Detect which cell encompasses the target text, then output its (x, y) center coordinate. 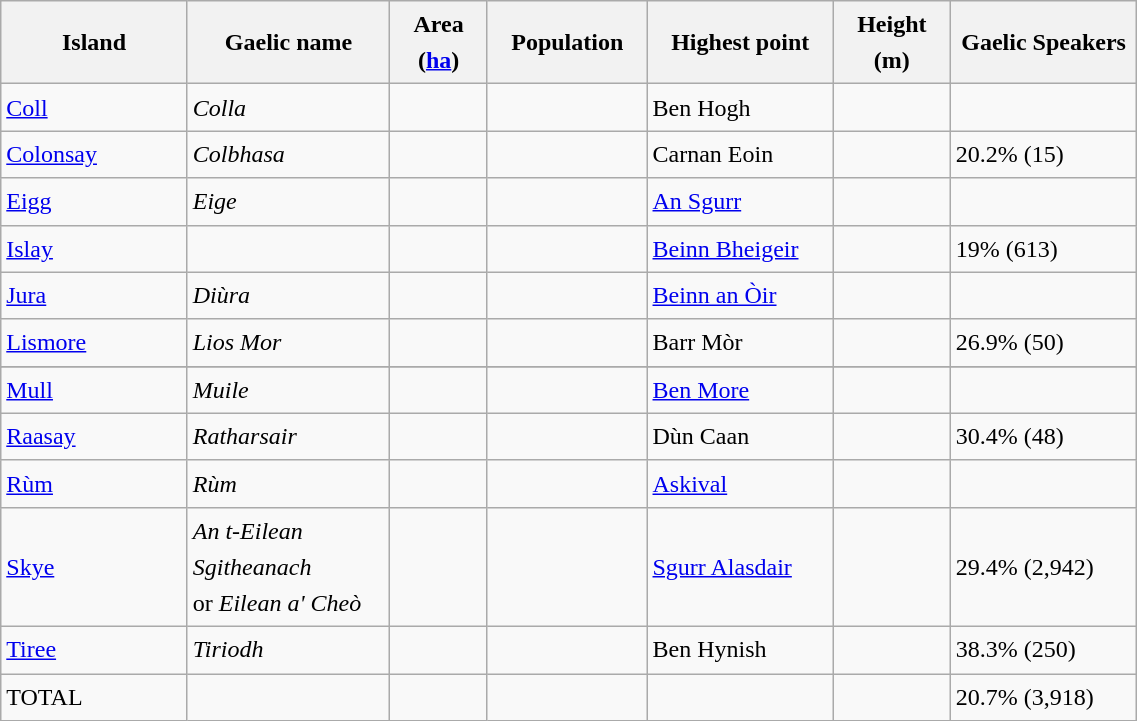
Colla (288, 108)
Eige (288, 202)
Tiree (94, 650)
Beinn Bheigeir (740, 248)
Jura (94, 296)
29.4% (2,942) (1044, 566)
An Sgurr (740, 202)
Population (567, 42)
Carnan Eoin (740, 154)
Barr Mòr (740, 342)
20.2% (15) (1044, 154)
TOTAL (94, 698)
Islay (94, 248)
26.9% (50) (1044, 342)
Gaelic name (288, 42)
Colonsay (94, 154)
38.3% (250) (1044, 650)
Dùn Caan (740, 436)
Eigg (94, 202)
Area (ha) (439, 42)
Ben Hogh (740, 108)
Island (94, 42)
Ben Hynish (740, 650)
Highest point (740, 42)
Beinn an Òir (740, 296)
Skye (94, 566)
Lios Mor (288, 342)
Colbhasa (288, 154)
Raasay (94, 436)
Ben More (740, 390)
Tiriodh (288, 650)
Gaelic Speakers (1044, 42)
Sgurr Alasdair (740, 566)
Diùra (288, 296)
Lismore (94, 342)
Height (m) (892, 42)
30.4% (48) (1044, 436)
Muile (288, 390)
Ratharsair (288, 436)
Coll (94, 108)
Mull (94, 390)
20.7% (3,918) (1044, 698)
An t-Eilean Sgitheanachor Eilean a' Cheò (288, 566)
19% (613) (1044, 248)
Askival (740, 484)
